Search for the cell housing the specified text and yield its [X, Y] center coordinate. 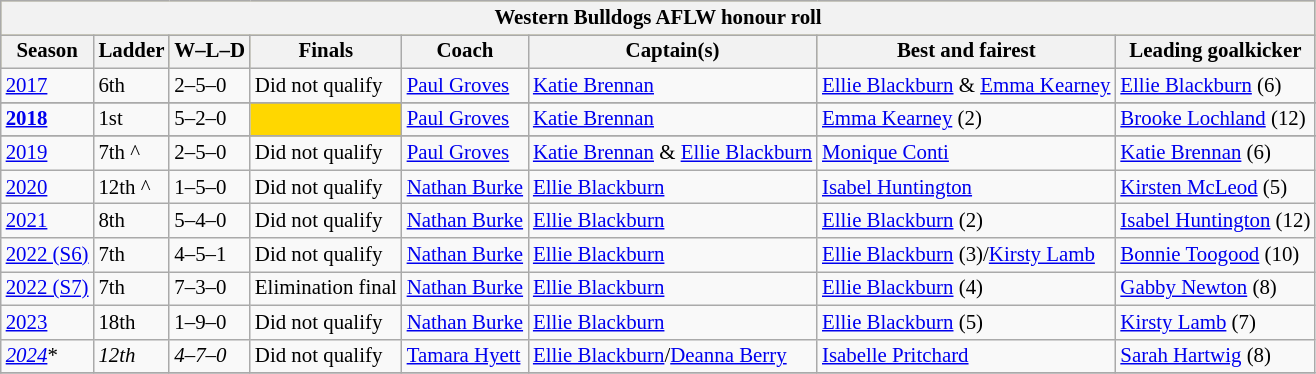
Gabby Newton (8) [1215, 289]
Isabel Huntington [966, 187]
Coach [465, 52]
Ellie Blackburn/Deanna Berry [672, 356]
2017 [48, 85]
2019 [48, 153]
Ellie Blackburn (4) [966, 289]
Elimination final [326, 289]
Season [48, 52]
1–5–0 [210, 187]
18th [131, 322]
2023 [48, 322]
8th [131, 221]
Kirsten McLeod (5) [1215, 187]
2024* [48, 356]
6th [131, 85]
2022 (S7) [48, 289]
2018 [48, 119]
2022 (S6) [48, 255]
1–9–0 [210, 322]
Bonnie Toogood (10) [1215, 255]
Isabel Huntington (12) [1215, 221]
Leading goalkicker [1215, 52]
Captain(s) [672, 52]
Brooke Lochland (12) [1215, 119]
2020 [48, 187]
5–2–0 [210, 119]
Ellie Blackburn (5) [966, 322]
12th [131, 356]
12th ^ [131, 187]
Katie Brennan (6) [1215, 153]
Ellie Blackburn & Emma Kearney [966, 85]
Western Bulldogs AFLW honour roll [658, 18]
Ellie Blackburn (2) [966, 221]
Sarah Hartwig (8) [1215, 356]
Ellie Blackburn (3)/Kirsty Lamb [966, 255]
7th ^ [131, 153]
2021 [48, 221]
7–3–0 [210, 289]
Kirsty Lamb (7) [1215, 322]
Isabelle Pritchard [966, 356]
5–4–0 [210, 221]
4–7–0 [210, 356]
Katie Brennan & Ellie Blackburn [672, 153]
Finals [326, 52]
Ladder [131, 52]
Monique Conti [966, 153]
Ellie Blackburn (6) [1215, 85]
Best and fairest [966, 52]
4–5–1 [210, 255]
1st [131, 119]
Emma Kearney (2) [966, 119]
Tamara Hyett [465, 356]
W–L–D [210, 52]
